Find where the given text appears and provide that cell's center as [X, Y] coordinate. 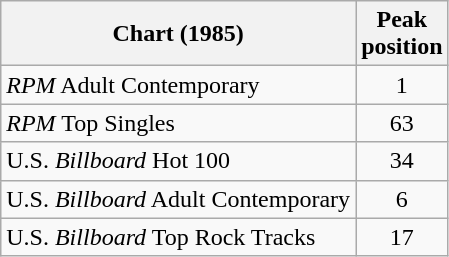
63 [402, 123]
U.S. Billboard Hot 100 [178, 161]
RPM Top Singles [178, 123]
1 [402, 85]
Chart (1985) [178, 34]
U.S. Billboard Top Rock Tracks [178, 237]
RPM Adult Contemporary [178, 85]
34 [402, 161]
U.S. Billboard Adult Contemporary [178, 199]
6 [402, 199]
Peakposition [402, 34]
17 [402, 237]
